Locate the cell with the specified text and output its [x, y] center coordinate. 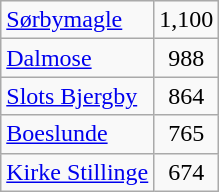
Kirke Stillinge [78, 172]
Sørbymagle [78, 20]
1,100 [186, 20]
864 [186, 96]
Slots Bjergby [78, 96]
674 [186, 172]
Dalmose [78, 58]
988 [186, 58]
765 [186, 134]
Boeslunde [78, 134]
